Scan for the cell matching the given text and deliver its [x, y] coordinate at center. 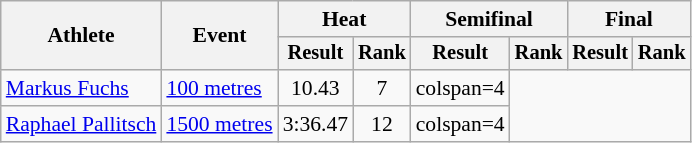
1500 metres [219, 124]
100 metres [219, 88]
Semifinal [490, 19]
Heat [344, 19]
Event [219, 36]
10.43 [316, 88]
Markus Fuchs [82, 88]
Raphael Pallitsch [82, 124]
Athlete [82, 36]
7 [382, 88]
3:36.47 [316, 124]
Final [628, 19]
12 [382, 124]
